Search for the cell housing the specified text and yield its [x, y] center coordinate. 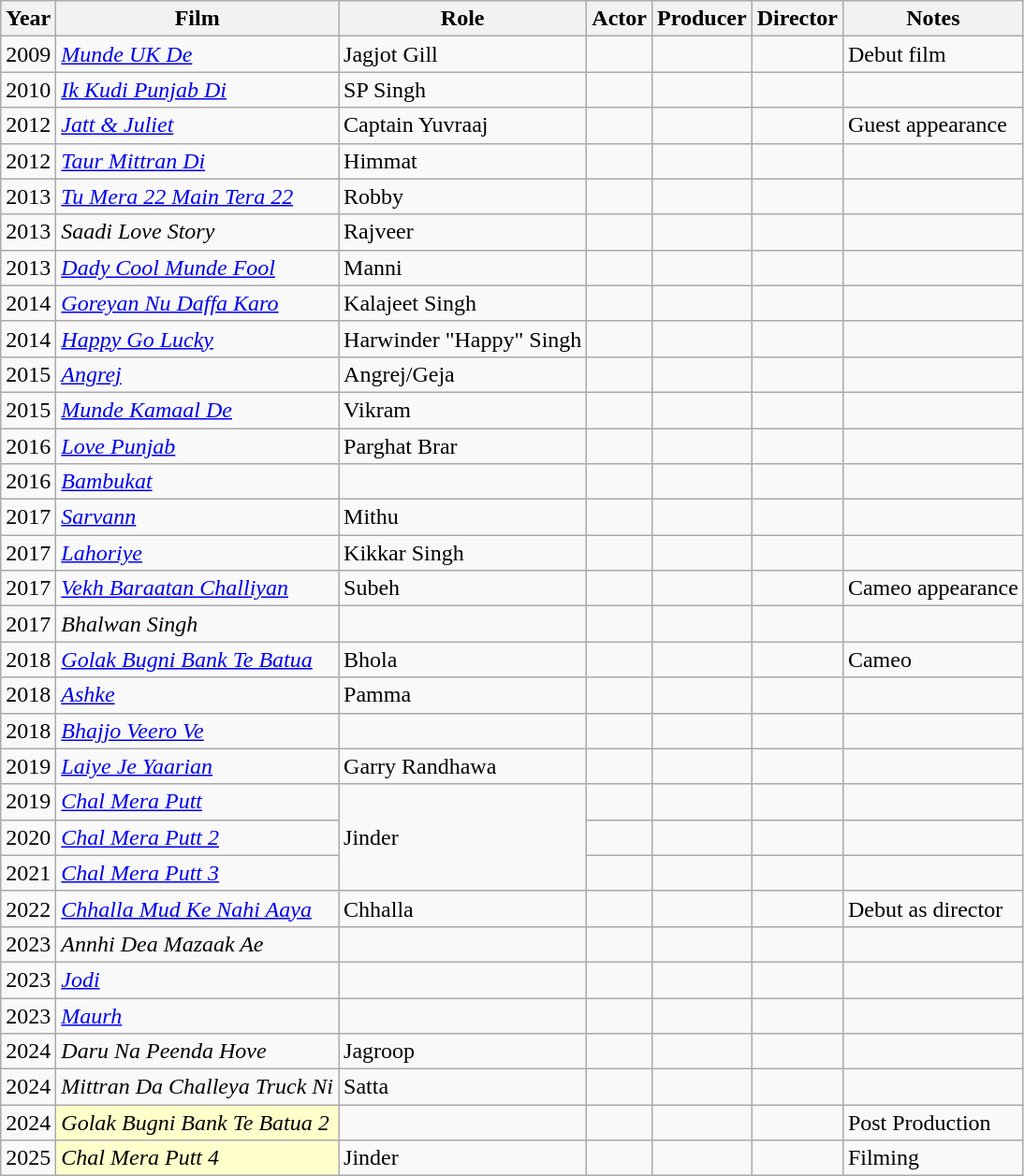
Angrej [197, 374]
Filming [932, 1158]
Ik Kudi Punjab Di [197, 90]
Year [28, 19]
Jagroop [462, 1052]
Vekh Baraatan Challiyan [197, 588]
Golak Bugni Bank Te Batua [197, 660]
Cameo appearance [932, 588]
Laiye Je Yaarian [197, 766]
2009 [28, 54]
Ashke [197, 695]
Director [797, 19]
Garry Randhawa [462, 766]
Debut as director [932, 908]
Manni [462, 268]
Robby [462, 196]
Parghat Brar [462, 446]
Notes [932, 19]
Bhalwan Singh [197, 624]
Chal Mera Putt [197, 802]
2021 [28, 873]
Post Production [932, 1123]
Chal Mera Putt 2 [197, 837]
Maurh [197, 1015]
Mithu [462, 517]
Bambukat [197, 482]
Harwinder "Happy" Singh [462, 339]
Producer [702, 19]
Kalajeet Singh [462, 303]
Saadi Love Story [197, 232]
2025 [28, 1158]
Bhola [462, 660]
Cameo [932, 660]
2020 [28, 837]
Munde UK De [197, 54]
Dady Cool Munde Fool [197, 268]
Chhalla Mud Ke Nahi Aaya [197, 908]
Chal Mera Putt 4 [197, 1158]
Himmat [462, 161]
Rajveer [462, 232]
Subeh [462, 588]
Daru Na Peenda Hove [197, 1052]
Tu Mera 22 Main Tera 22 [197, 196]
Kikkar Singh [462, 553]
Love Punjab [197, 446]
Satta [462, 1087]
Captain Yuvraaj [462, 125]
Goreyan Nu Daffa Karo [197, 303]
Vikram [462, 410]
Jodi [197, 980]
Sarvann [197, 517]
2022 [28, 908]
Pamma [462, 695]
Chal Mera Putt 3 [197, 873]
Bhajjo Veero Ve [197, 731]
Lahoriye [197, 553]
Happy Go Lucky [197, 339]
Role [462, 19]
Jagjot Gill [462, 54]
Taur Mittran Di [197, 161]
Angrej/Geja [462, 374]
Munde Kamaal De [197, 410]
Annhi Dea Mazaak Ae [197, 944]
Chhalla [462, 908]
Debut film [932, 54]
Guest appearance [932, 125]
2010 [28, 90]
Mittran Da Challeya Truck Ni [197, 1087]
Jatt & Juliet [197, 125]
Actor [620, 19]
SP Singh [462, 90]
Film [197, 19]
Golak Bugni Bank Te Batua 2 [197, 1123]
